Pinpoint the cell where the given text exists, returning its (X, Y) midpoint coordinate. 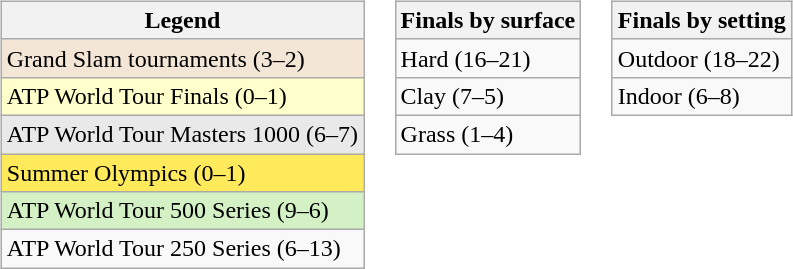
ATP World Tour 250 Series (6–13) (182, 249)
ATP World Tour Masters 1000 (6–7) (182, 134)
ATP World Tour Finals (0–1) (182, 96)
Indoor (6–8) (702, 96)
Grass (1–4) (488, 134)
Summer Olympics (0–1) (182, 173)
Finals by setting (702, 20)
Legend (182, 20)
ATP World Tour 500 Series (9–6) (182, 211)
Outdoor (18–22) (702, 58)
Grand Slam tournaments (3–2) (182, 58)
Hard (16–21) (488, 58)
Finals by surface (488, 20)
Clay (7–5) (488, 96)
